Determine the [x, y] coordinate at the center of the cell enclosing the given text.  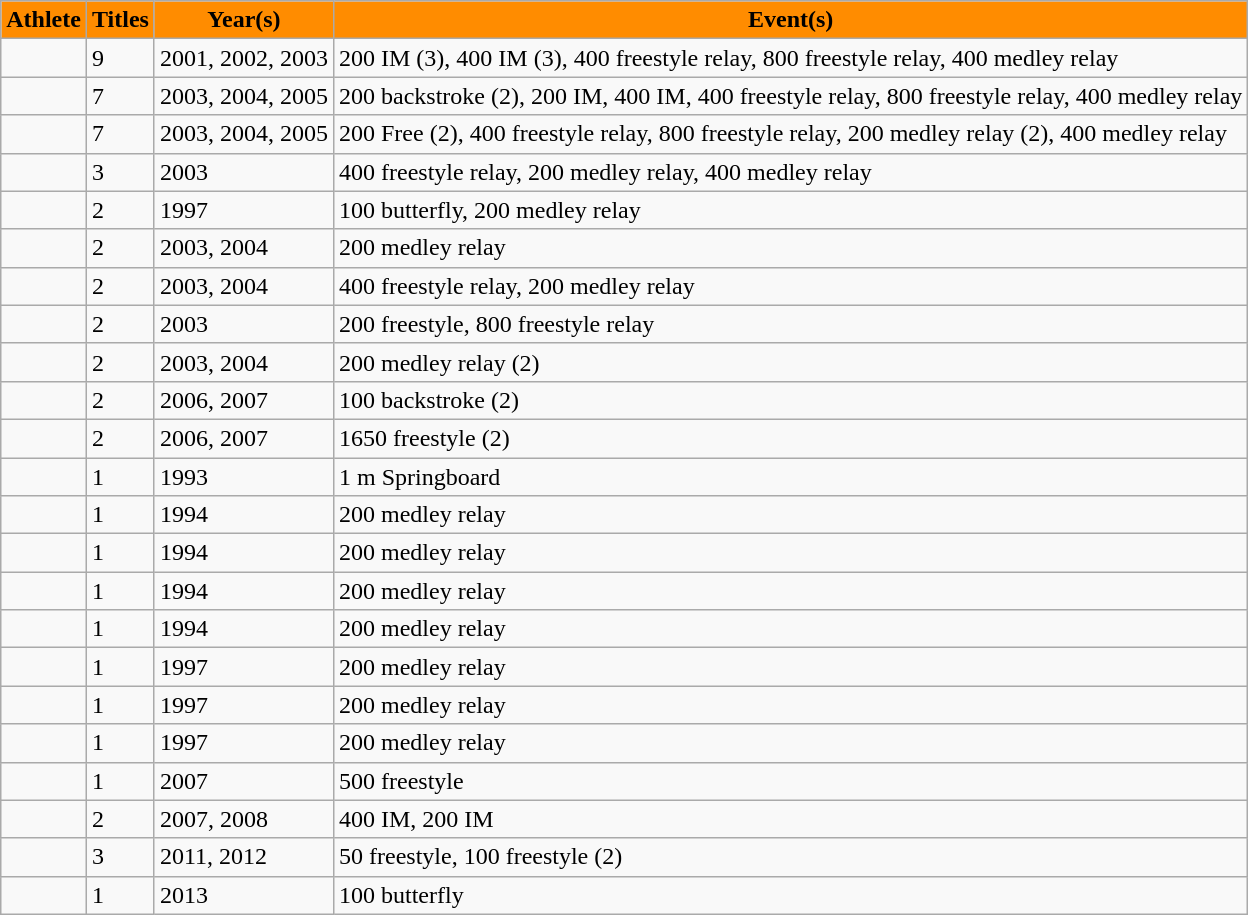
400 IM, 200 IM [790, 819]
200 Free (2), 400 freestyle relay, 800 freestyle relay, 200 medley relay (2), 400 medley relay [790, 134]
2007 [244, 781]
Event(s) [790, 20]
200 medley relay (2) [790, 362]
200 IM (3), 400 IM (3), 400 freestyle relay, 800 freestyle relay, 400 medley relay [790, 58]
100 butterfly, 200 medley relay [790, 210]
Titles [120, 20]
1993 [244, 477]
200 freestyle, 800 freestyle relay [790, 324]
100 backstroke (2) [790, 400]
500 freestyle [790, 781]
400 freestyle relay, 200 medley relay [790, 286]
100 butterfly [790, 895]
1 m Springboard [790, 477]
9 [120, 58]
2007, 2008 [244, 819]
2001, 2002, 2003 [244, 58]
2013 [244, 895]
200 backstroke (2), 200 IM, 400 IM, 400 freestyle relay, 800 freestyle relay, 400 medley relay [790, 96]
Year(s) [244, 20]
1650 freestyle (2) [790, 438]
400 freestyle relay, 200 medley relay, 400 medley relay [790, 172]
2011, 2012 [244, 857]
Athlete [44, 20]
50 freestyle, 100 freestyle (2) [790, 857]
